Identify which cell holds the provided text, then report its (x, y) central coordinate. 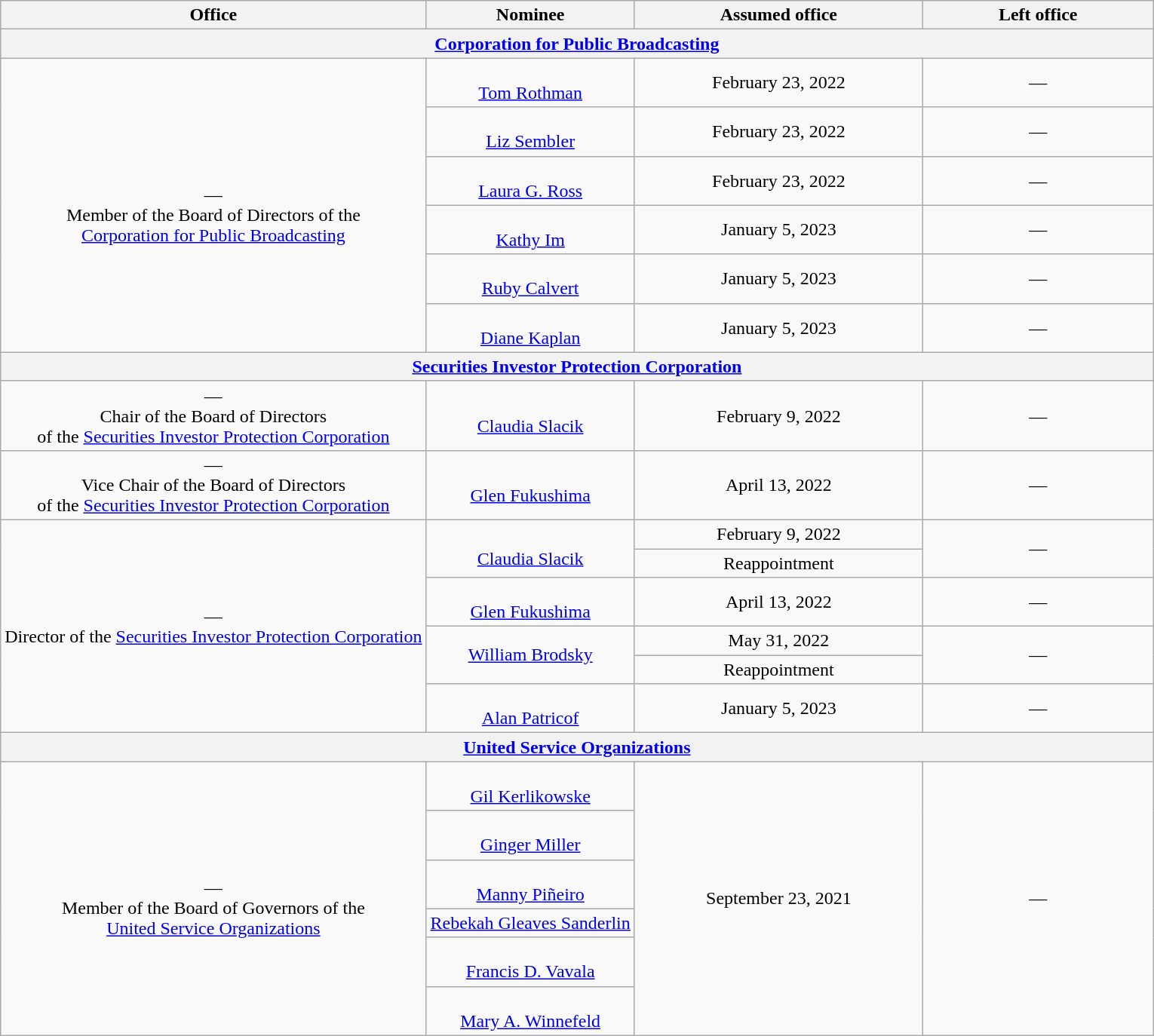
Francis D. Vavala (530, 962)
May 31, 2022 (778, 641)
Diane Kaplan (530, 327)
Nominee (530, 15)
Ruby Calvert (530, 279)
Laura G. Ross (530, 181)
Kathy Im (530, 229)
Rebekah Gleaves Sanderlin (530, 923)
Liz Sembler (530, 131)
Mary A. Winnefeld (530, 1010)
September 23, 2021 (778, 899)
Securities Investor Protection Corporation (577, 366)
Manny Piñeiro (530, 884)
Ginger Miller (530, 835)
Office (213, 15)
—Director of the Securities Investor Protection Corporation (213, 626)
Assumed office (778, 15)
United Service Organizations (577, 747)
—Member of the Board of Directors of theCorporation for Public Broadcasting (213, 205)
—Chair of the Board of Directorsof the Securities Investor Protection Corporation (213, 415)
—Member of the Board of Governors of the United Service Organizations (213, 899)
Corporation for Public Broadcasting (577, 44)
William Brodsky (530, 655)
Left office (1038, 15)
—Vice Chair of the Board of Directorsof the Securities Investor Protection Corporation (213, 485)
Gil Kerlikowske (530, 786)
Tom Rothman (530, 83)
Alan Patricof (530, 709)
